Find where the given text appears and provide that cell's center as (x, y) coordinate. 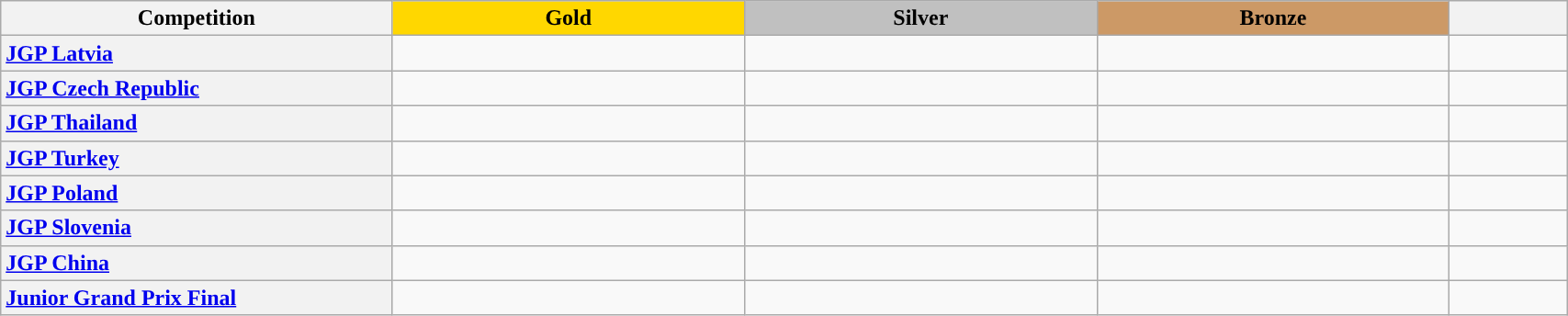
JGP Thailand (197, 123)
JGP Poland (197, 193)
Bronze (1273, 18)
Junior Grand Prix Final (197, 298)
JGP China (197, 263)
Competition (197, 18)
Silver (921, 18)
JGP Turkey (197, 158)
JGP Czech Republic (197, 88)
JGP Latvia (197, 53)
Gold (569, 18)
JGP Slovenia (197, 228)
